Provide the (X, Y) coordinate of the cell's center where the given text is located.  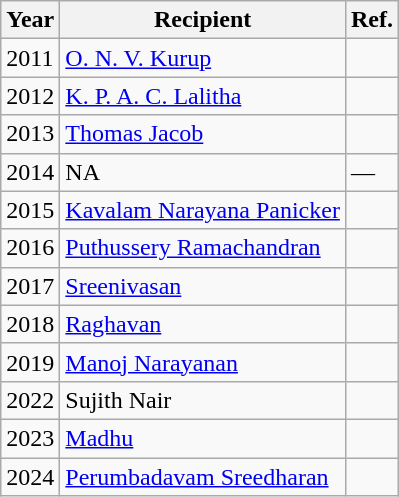
— (372, 172)
Perumbadavam Sreedharan (203, 477)
Thomas Jacob (203, 134)
2023 (30, 438)
Sreenivasan (203, 286)
Kavalam Narayana Panicker (203, 210)
2013 (30, 134)
Raghavan (203, 324)
2012 (30, 96)
2018 (30, 324)
2015 (30, 210)
Puthussery Ramachandran (203, 248)
2022 (30, 400)
2016 (30, 248)
Manoj Narayanan (203, 362)
2024 (30, 477)
Madhu (203, 438)
2019 (30, 362)
2014 (30, 172)
Recipient (203, 20)
O. N. V. Kurup (203, 58)
Year (30, 20)
2011 (30, 58)
K. P. A. C. Lalitha (203, 96)
Sujith Nair (203, 400)
Ref. (372, 20)
2017 (30, 286)
NA (203, 172)
